Scan for the cell matching the given text and deliver its [x, y] coordinate at center. 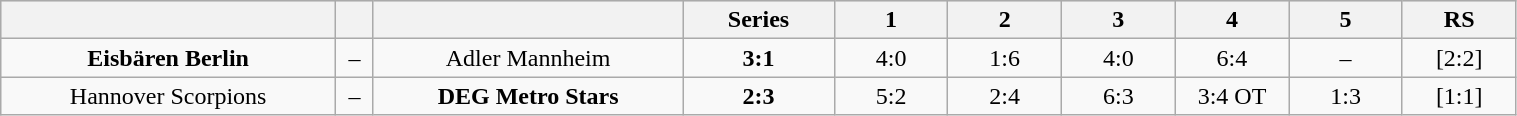
2 [1005, 20]
3 [1119, 20]
2:4 [1005, 96]
4 [1232, 20]
3:1 [759, 58]
1 [891, 20]
Eisbären Berlin [168, 58]
Series [759, 20]
3:4 OT [1232, 96]
RS [1459, 20]
6:4 [1232, 58]
6:3 [1119, 96]
5:2 [891, 96]
[1:1] [1459, 96]
Hannover Scorpions [168, 96]
1:3 [1346, 96]
[2:2] [1459, 58]
DEG Metro Stars [528, 96]
Adler Mannheim [528, 58]
2:3 [759, 96]
5 [1346, 20]
1:6 [1005, 58]
